Search for the cell housing the specified text and yield its (X, Y) center coordinate. 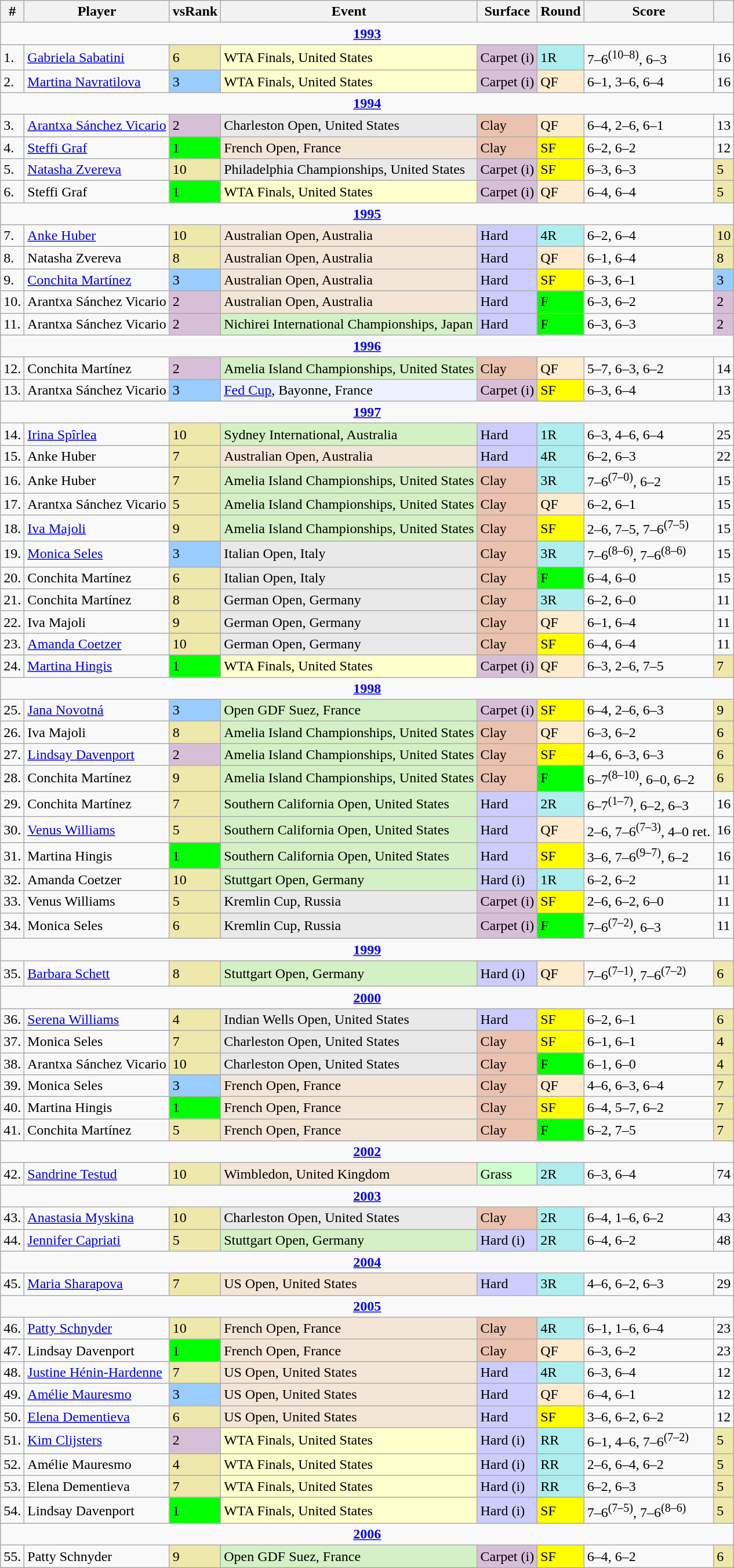
40. (13, 1108)
43 (724, 1218)
13. (13, 390)
22. (13, 622)
# (13, 12)
Surface (507, 12)
7–6(7–2), 6–3 (649, 926)
6–2, 7–5 (649, 1130)
6–4, 1–6, 6–2 (649, 1218)
29. (13, 804)
6–7(1–7), 6–2, 6–3 (649, 804)
1999 (368, 950)
4–6, 6–3, 6–4 (649, 1086)
6–1, 1–6, 6–4 (649, 1328)
1996 (368, 346)
51. (13, 1441)
10. (13, 302)
Nichirei International Championships, Japan (349, 324)
38. (13, 1064)
4. (13, 148)
6–7(8–10), 6–0, 6–2 (649, 779)
Anastasia Myskina (97, 1218)
7–6(7–1), 7–6(7–2) (649, 973)
14. (13, 434)
Player (97, 12)
53. (13, 1486)
2002 (368, 1152)
Irina Spîrlea (97, 434)
33. (13, 902)
17. (13, 504)
12. (13, 368)
2003 (368, 1196)
43. (13, 1218)
6–4, 6–1 (649, 1394)
Jennifer Capriati (97, 1240)
2–6, 6–2, 6–0 (649, 902)
6–2, 6–0 (649, 600)
27. (13, 754)
15. (13, 456)
26. (13, 732)
46. (13, 1328)
3. (13, 126)
Martina Navratilova (97, 81)
30. (13, 830)
1997 (368, 412)
37. (13, 1041)
14 (724, 368)
21. (13, 600)
Serena Williams (97, 1019)
2–6, 7–5, 7–6(7–5) (649, 528)
Grass (507, 1174)
1995 (368, 214)
6–4, 2–6, 6–1 (649, 126)
6–3, 6–1 (649, 280)
3–6, 6–2, 6–2 (649, 1417)
23. (13, 644)
41. (13, 1130)
4–6, 6–2, 6–3 (649, 1284)
74 (724, 1174)
48. (13, 1372)
7–6(8–6), 7–6(8–6) (649, 554)
6–4, 6–0 (649, 578)
7. (13, 236)
22 (724, 456)
54. (13, 1510)
49. (13, 1394)
6–2, 6–4 (649, 236)
20. (13, 578)
6–1, 6–0 (649, 1064)
39. (13, 1086)
Barbara Schett (97, 973)
32. (13, 880)
9. (13, 280)
29 (724, 1284)
45. (13, 1284)
Justine Hénin-Hardenne (97, 1372)
47. (13, 1350)
Event (349, 12)
4–6, 6–3, 6–3 (649, 754)
19. (13, 554)
Sydney International, Australia (349, 434)
7–6(7–0), 6–2 (649, 481)
11. (13, 324)
vsRank (195, 12)
Philadelphia Championships, United States (349, 170)
2–6, 6–4, 6–2 (649, 1464)
24. (13, 666)
25. (13, 710)
1994 (368, 103)
34. (13, 926)
25 (724, 434)
18. (13, 528)
52. (13, 1464)
Jana Novotná (97, 710)
6–3, 2–6, 7–5 (649, 666)
2005 (368, 1306)
1993 (368, 34)
6–1, 3–6, 6–4 (649, 81)
Kim Clijsters (97, 1441)
42. (13, 1174)
2004 (368, 1262)
Round (561, 12)
6–3, 4–6, 6–4 (649, 434)
Wimbledon, United Kingdom (349, 1174)
35. (13, 973)
2–6, 7–6(7–3), 4–0 ret. (649, 830)
5–7, 6–3, 6–2 (649, 368)
7–6(7–5), 7–6(8–6) (649, 1510)
Fed Cup, Bayonne, France (349, 390)
50. (13, 1417)
Indian Wells Open, United States (349, 1019)
Maria Sharapova (97, 1284)
7–6(10–8), 6–3 (649, 58)
16. (13, 481)
6–1, 4–6, 7–6(7–2) (649, 1441)
48 (724, 1240)
Score (649, 12)
2000 (368, 997)
Sandrine Testud (97, 1174)
6–4, 2–6, 6–3 (649, 710)
1998 (368, 688)
6–1, 6–1 (649, 1041)
6–4, 5–7, 6–2 (649, 1108)
36. (13, 1019)
2. (13, 81)
8. (13, 258)
3–6, 7–6(9–7), 6–2 (649, 856)
Gabriela Sabatini (97, 58)
55. (13, 1556)
2006 (368, 1534)
5. (13, 170)
28. (13, 779)
31. (13, 856)
6. (13, 192)
44. (13, 1240)
1. (13, 58)
